For the text-containing cell, return its midpoint in (x, y) coordinate format. 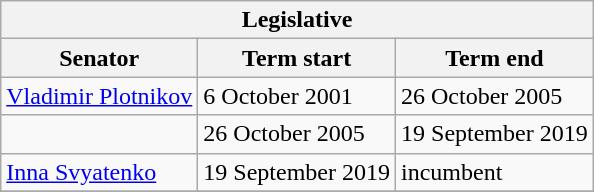
Term start (297, 58)
Inna Svyatenko (100, 172)
Senator (100, 58)
6 October 2001 (297, 96)
Vladimir Plotnikov (100, 96)
Term end (495, 58)
incumbent (495, 172)
Legislative (297, 20)
